Capture the cell that displays the provided text and extract its [x, y] central coordinate. 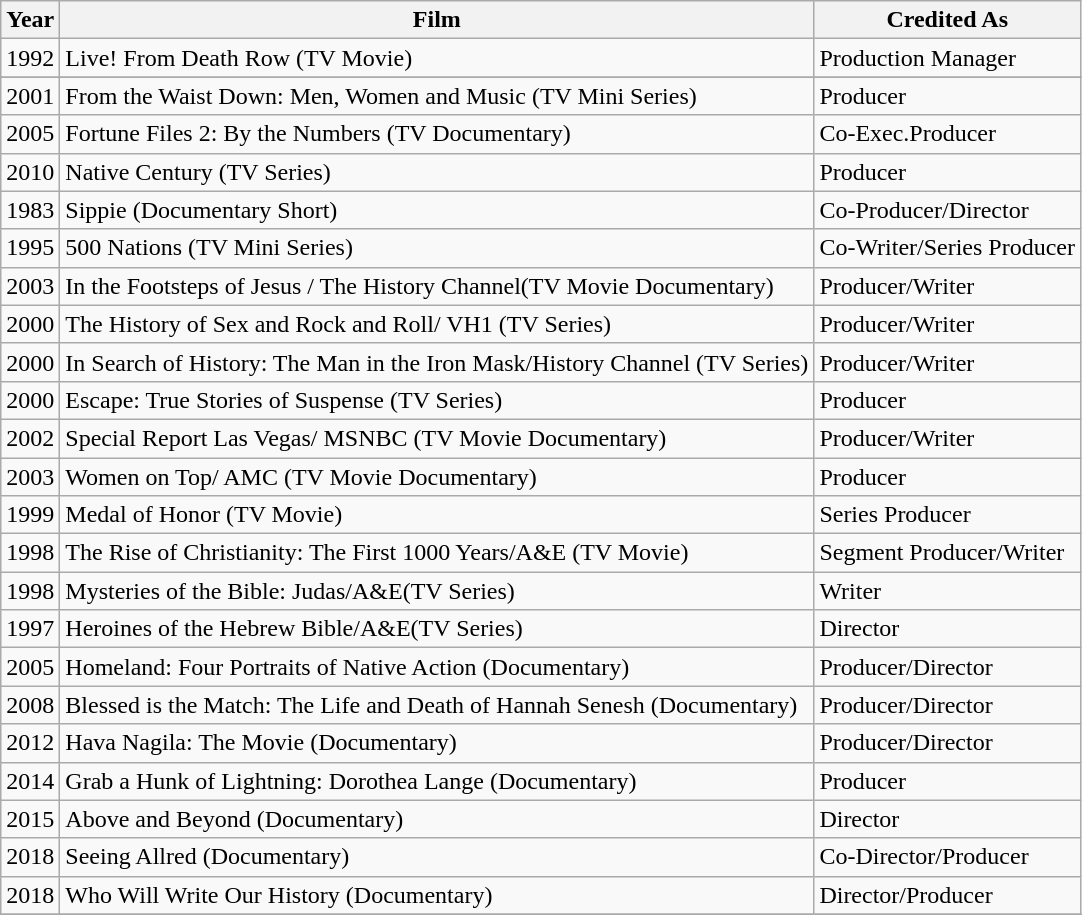
500 Nations (TV Mini Series) [437, 248]
1997 [30, 629]
Special Report Las Vegas/ MSNBC (TV Movie Documentary) [437, 438]
2015 [30, 819]
Native Century (TV Series) [437, 172]
Co-Writer/Series Producer [948, 248]
Segment Producer/Writer [948, 553]
Seeing Allred (Documentary) [437, 857]
Co-Producer/Director [948, 210]
The Rise of Christianity: The First 1000 Years/A&E (TV Movie) [437, 553]
Mysteries of the Bible: Judas/A&E(TV Series) [437, 591]
1983 [30, 210]
Live! From Death Row (TV Movie) [437, 58]
Film [437, 20]
Co-Exec.Producer [948, 134]
Director/Producer [948, 895]
2012 [30, 743]
Writer [948, 591]
Heroines of the Hebrew Bible/A&E(TV Series) [437, 629]
Production Manager [948, 58]
2001 [30, 96]
The History of Sex and Rock and Roll/ VH1 (TV Series) [437, 324]
1995 [30, 248]
Co-Director/Producer [948, 857]
In Search of History: The Man in the Iron Mask/History Channel (TV Series) [437, 362]
Women on Top/ AMC (TV Movie Documentary) [437, 477]
1992 [30, 58]
2010 [30, 172]
Credited As [948, 20]
Grab a Hunk of Lightning: Dorothea Lange (Documentary) [437, 781]
Who Will Write Our History (Documentary) [437, 895]
Sippie (Documentary Short) [437, 210]
Year [30, 20]
Medal of Honor (TV Movie) [437, 515]
From the Waist Down: Men, Women and Music (TV Mini Series) [437, 96]
In the Footsteps of Jesus / The History Channel(TV Movie Documentary) [437, 286]
Series Producer [948, 515]
Homeland: Four Portraits of Native Action (Documentary) [437, 667]
Escape: True Stories of Suspense (TV Series) [437, 400]
1999 [30, 515]
2014 [30, 781]
Fortune Files 2: By the Numbers (TV Documentary) [437, 134]
Blessed is the Match: The Life and Death of Hannah Senesh (Documentary) [437, 705]
2002 [30, 438]
2008 [30, 705]
Hava Nagila: The Movie (Documentary) [437, 743]
Above and Beyond (Documentary) [437, 819]
